Capture the cell that displays the provided text and extract its [X, Y] central coordinate. 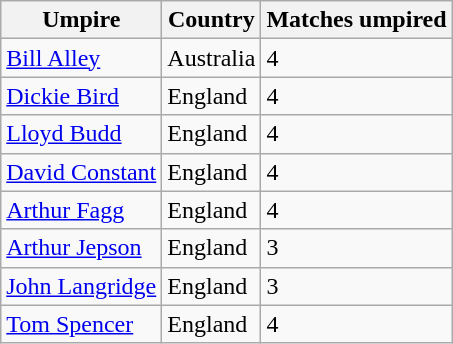
Arthur Jepson [82, 248]
Bill Alley [82, 58]
Umpire [82, 20]
Dickie Bird [82, 96]
John Langridge [82, 286]
Lloyd Budd [82, 134]
Matches umpired [356, 20]
Country [212, 20]
Australia [212, 58]
Tom Spencer [82, 324]
David Constant [82, 172]
Arthur Fagg [82, 210]
